Find where the given text appears and provide that cell's center as (x, y) coordinate. 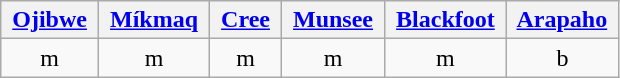
b (562, 58)
Blackfoot (446, 20)
Ojibwe (50, 20)
Míkmaq (154, 20)
Munsee (332, 20)
Cree (246, 20)
Arapaho (562, 20)
